Provide the (X, Y) coordinate of the cell's center where the given text is located.  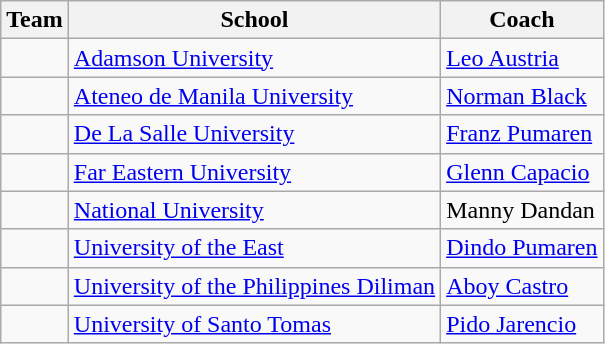
School (254, 20)
Coach (522, 20)
De La Salle University (254, 134)
Ateneo de Manila University (254, 96)
Leo Austria (522, 58)
University of Santo Tomas (254, 324)
Manny Dandan (522, 210)
Norman Black (522, 96)
University of the Philippines Diliman (254, 286)
Far Eastern University (254, 172)
Pido Jarencio (522, 324)
Dindo Pumaren (522, 248)
Glenn Capacio (522, 172)
Aboy Castro (522, 286)
Franz Pumaren (522, 134)
Adamson University (254, 58)
University of the East (254, 248)
Team (35, 20)
National University (254, 210)
